Search for the cell housing the specified text and yield its [X, Y] center coordinate. 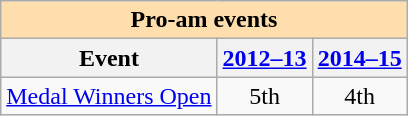
2012–13 [264, 58]
2014–15 [360, 58]
5th [264, 96]
Medal Winners Open [109, 96]
Pro-am events [204, 20]
Event [109, 58]
4th [360, 96]
